Pinpoint the cell where the given text exists, returning its [X, Y] midpoint coordinate. 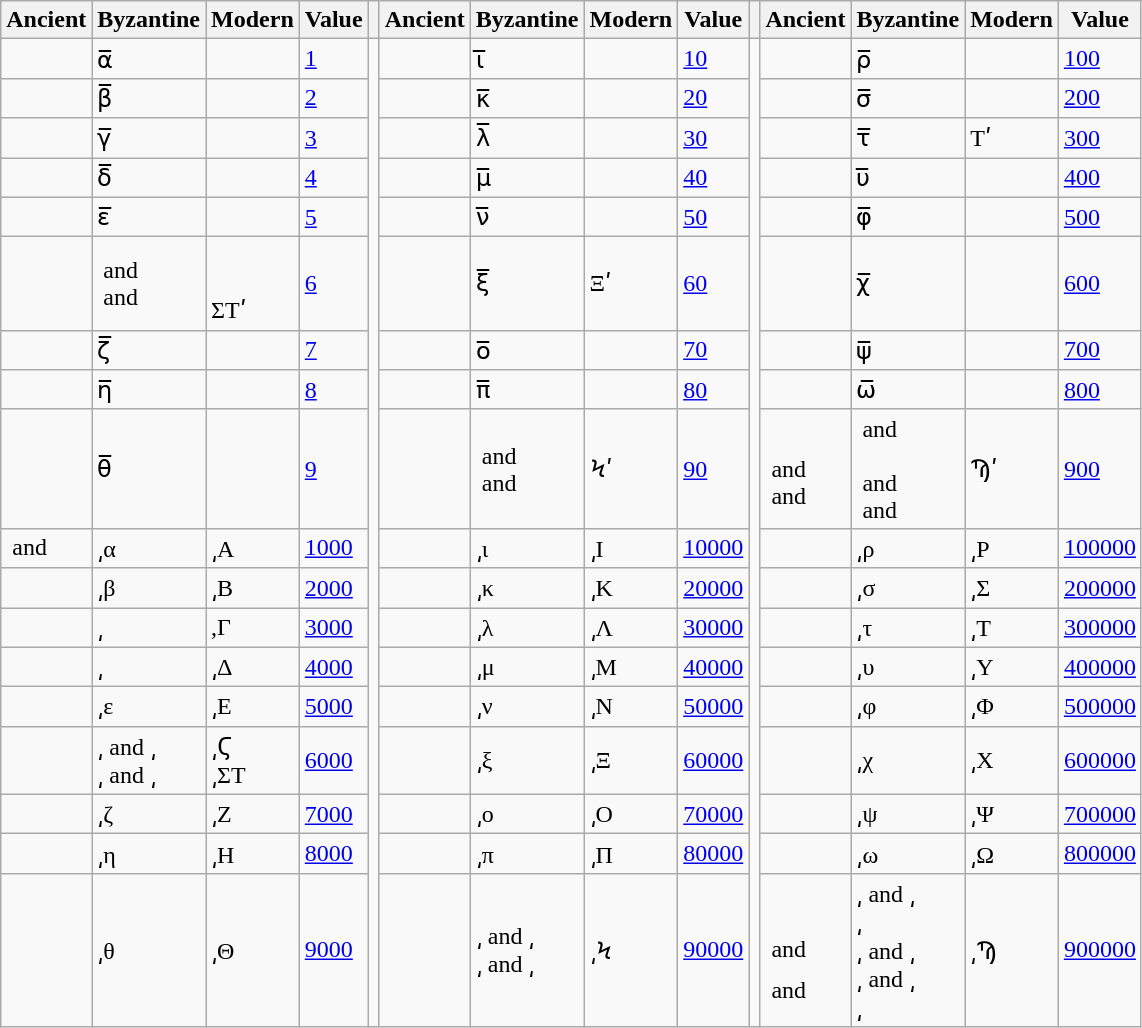
2000 [334, 588]
͵Ξ [631, 760]
9000 [334, 950]
͵Ζ [253, 814]
͵Φ [1012, 707]
2 [334, 98]
θ̅ [149, 468]
1 [334, 59]
80000 [714, 854]
ξ̅ [527, 284]
͵Δ [253, 667]
͵ζ [149, 814]
ω̅ [908, 390]
͵χ [908, 760]
͵η [149, 854]
β̅ [149, 98]
͵Π [631, 854]
400000 [1100, 667]
χ̅ [908, 284]
͵Ω [1012, 854]
͵θ [149, 950]
1000 [334, 548]
͵Β [253, 588]
͵Κ [631, 588]
20000 [714, 588]
600000 [1100, 760]
100 [1100, 59]
σ̅ [908, 98]
90 [714, 468]
600 [1100, 284]
͵Χ [1012, 760]
ο̅ [527, 350]
͵Μ [631, 667]
40000 [714, 667]
͵π [527, 854]
6 [334, 284]
500 [1100, 217]
40 [714, 178]
͵ο [527, 814]
,Γ [253, 628]
300 [1100, 138]
͵Τ [1012, 628]
30 [714, 138]
900 [1100, 468]
10000 [714, 548]
δ̅ [149, 178]
τ̅ [908, 138]
͵Ο [631, 814]
800 [1100, 390]
8 [334, 390]
ι̅ [527, 59]
Τʹ [1012, 138]
7 [334, 350]
͵ν [527, 707]
10 [714, 59]
κ̅ [527, 98]
3 [334, 138]
͵Υ [1012, 667]
80 [714, 390]
͵λ [527, 628]
͵κ [527, 588]
4000 [334, 667]
͵Ϡ [1012, 950]
υ̅ [908, 178]
ζ̅ [149, 350]
͵ρ [908, 548]
͵Ϟ [631, 950]
30000 [714, 628]
5 [334, 217]
͵ψ [908, 814]
͵ξ [527, 760]
900000 [1100, 950]
͵Ν [631, 707]
α̅ [149, 59]
͵α [149, 548]
φ̅ [908, 217]
͵φ [908, 707]
γ̅ [149, 138]
ε̅ [149, 217]
͵ω [908, 854]
9 [334, 468]
4 [334, 178]
6000 [334, 760]
͵Λ [631, 628]
Ξʹ [631, 284]
100000 [1100, 548]
70 [714, 350]
50 [714, 217]
͵Η [253, 854]
ΣΤʹ [253, 284]
͵β [149, 588]
7000 [334, 814]
͵υ [908, 667]
400 [1100, 178]
700 [1100, 350]
ν̅ [527, 217]
800000 [1100, 854]
͵Σ [1012, 588]
5000 [334, 707]
300000 [1100, 628]
Ϡʹ [1012, 468]
500000 [1100, 707]
60 [714, 284]
200000 [1100, 588]
͵ι [527, 548]
π̅ [527, 390]
700000 [1100, 814]
ψ̅ [908, 350]
͵Α [253, 548]
͵τ [908, 628]
͵Ι [631, 548]
70000 [714, 814]
͵Ψ [1012, 814]
ρ̅ [908, 59]
and and and [908, 468]
͵Ϛ͵ΣΤ [253, 760]
η̅ [149, 390]
and [46, 548]
͵Ε [253, 707]
3000 [334, 628]
60000 [714, 760]
͵Θ [253, 950]
͵ and ͵͵͵ and ͵͵ and ͵͵ [908, 950]
200 [1100, 98]
Ϟʹ [631, 468]
20 [714, 98]
͵σ [908, 588]
μ̅ [527, 178]
8000 [334, 854]
90000 [714, 950]
50000 [714, 707]
͵Ρ [1012, 548]
͵μ [527, 667]
λ̅ [527, 138]
͵ε [149, 707]
